Detect which cell encompasses the target text, then output its (x, y) center coordinate. 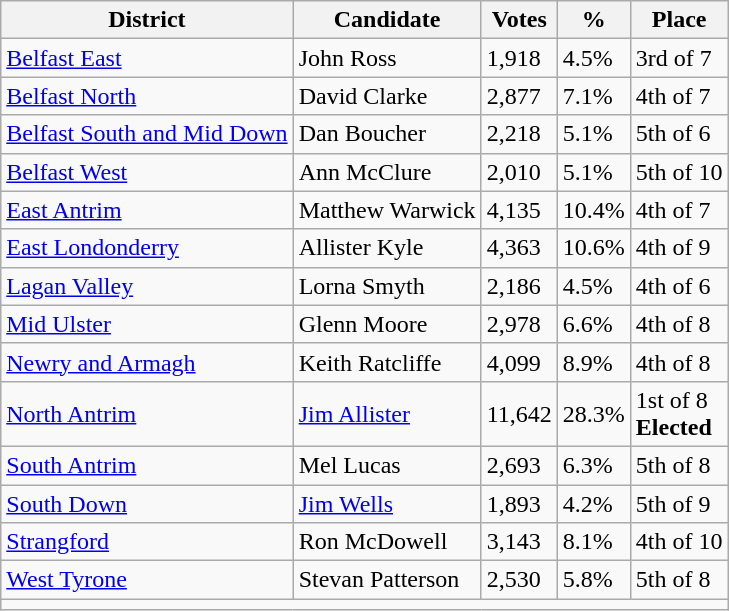
1st of 8Elected (679, 414)
Mid Ulster (147, 324)
Keith Ratcliffe (387, 362)
Candidate (387, 20)
Dan Boucher (387, 134)
10.4% (594, 210)
Allister Kyle (387, 248)
Stevan Patterson (387, 580)
Belfast West (147, 172)
6.6% (594, 324)
4,135 (519, 210)
Votes (519, 20)
2,877 (519, 96)
South Down (147, 503)
1,893 (519, 503)
2,186 (519, 286)
4th of 9 (679, 248)
4,363 (519, 248)
Lagan Valley (147, 286)
4.2% (594, 503)
4th of 6 (679, 286)
2,218 (519, 134)
2,010 (519, 172)
5th of 9 (679, 503)
South Antrim (147, 465)
2,530 (519, 580)
8.9% (594, 362)
Jim Allister (387, 414)
Strangford (147, 542)
Place (679, 20)
Glenn Moore (387, 324)
10.6% (594, 248)
2,693 (519, 465)
% (594, 20)
4th of 10 (679, 542)
5.8% (594, 580)
West Tyrone (147, 580)
Matthew Warwick (387, 210)
4,099 (519, 362)
North Antrim (147, 414)
11,642 (519, 414)
David Clarke (387, 96)
8.1% (594, 542)
Ron McDowell (387, 542)
District (147, 20)
Jim Wells (387, 503)
1,918 (519, 58)
Newry and Armagh (147, 362)
5th of 6 (679, 134)
6.3% (594, 465)
28.3% (594, 414)
3,143 (519, 542)
Mel Lucas (387, 465)
East Antrim (147, 210)
Belfast South and Mid Down (147, 134)
Ann McClure (387, 172)
Lorna Smyth (387, 286)
Belfast North (147, 96)
John Ross (387, 58)
5th of 10 (679, 172)
3rd of 7 (679, 58)
East Londonderry (147, 248)
7.1% (594, 96)
2,978 (519, 324)
Belfast East (147, 58)
